Return (x, y) of the center of cell containing provided text 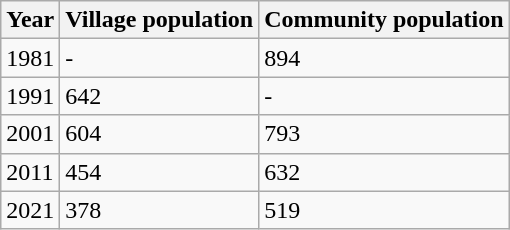
894 (384, 58)
642 (160, 96)
1981 (30, 58)
2001 (30, 134)
793 (384, 134)
454 (160, 172)
1991 (30, 96)
378 (160, 210)
Community population (384, 20)
Year (30, 20)
2021 (30, 210)
632 (384, 172)
Village population (160, 20)
2011 (30, 172)
604 (160, 134)
519 (384, 210)
